Find where the given text appears and provide that cell's center as [x, y] coordinate. 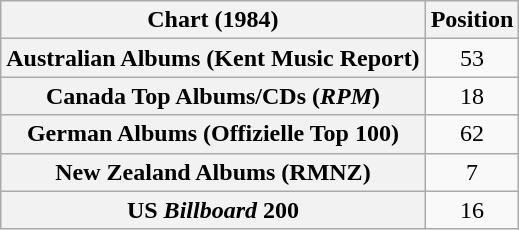
Canada Top Albums/CDs (RPM) [213, 96]
62 [472, 134]
New Zealand Albums (RMNZ) [213, 172]
53 [472, 58]
US Billboard 200 [213, 210]
Chart (1984) [213, 20]
Australian Albums (Kent Music Report) [213, 58]
18 [472, 96]
German Albums (Offizielle Top 100) [213, 134]
Position [472, 20]
16 [472, 210]
7 [472, 172]
